Identify which cell holds the provided text, then report its [X, Y] central coordinate. 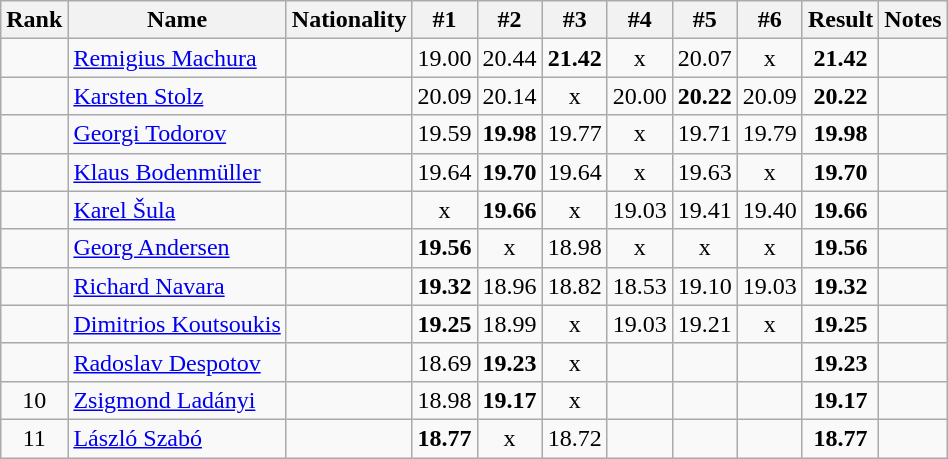
18.82 [574, 286]
19.77 [574, 134]
19.40 [770, 210]
Georg Andersen [177, 248]
#6 [770, 20]
Rank [34, 20]
19.00 [444, 58]
19.71 [704, 134]
Radoslav Despotov [177, 362]
18.96 [510, 286]
18.99 [510, 324]
Karel Šula [177, 210]
Notes [913, 20]
19.63 [704, 172]
20.00 [640, 96]
Klaus Bodenmüller [177, 172]
11 [34, 438]
#4 [640, 20]
19.41 [704, 210]
19.59 [444, 134]
19.79 [770, 134]
#3 [574, 20]
10 [34, 400]
19.10 [704, 286]
Georgi Todorov [177, 134]
19.21 [704, 324]
Karsten Stolz [177, 96]
18.69 [444, 362]
#2 [510, 20]
20.14 [510, 96]
Result [840, 20]
Dimitrios Koutsoukis [177, 324]
20.07 [704, 58]
László Szabó [177, 438]
20.44 [510, 58]
Zsigmond Ladányi [177, 400]
Remigius Machura [177, 58]
18.72 [574, 438]
Name [177, 20]
18.53 [640, 286]
#5 [704, 20]
Richard Navara [177, 286]
Nationality [349, 20]
#1 [444, 20]
